Output the (x, y) coordinate of the center of the cell containing the given text.  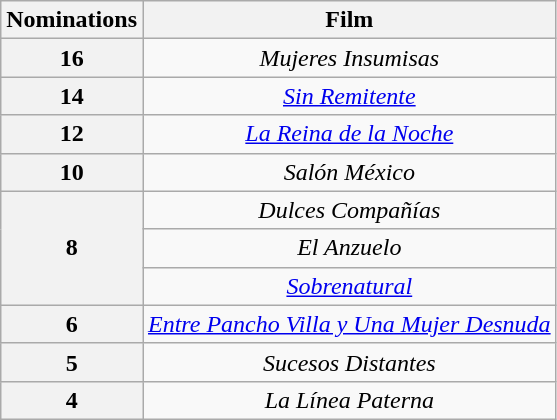
Film (349, 20)
Sobrenatural (349, 286)
Mujeres Insumisas (349, 58)
Nominations (72, 20)
6 (72, 324)
Salón México (349, 172)
14 (72, 96)
8 (72, 248)
Dulces Compañías (349, 210)
12 (72, 134)
La Línea Paterna (349, 400)
4 (72, 400)
16 (72, 58)
10 (72, 172)
Sin Remitente (349, 96)
La Reina de la Noche (349, 134)
5 (72, 362)
El Anzuelo (349, 248)
Entre Pancho Villa y Una Mujer Desnuda (349, 324)
Sucesos Distantes (349, 362)
